Identify which cell holds the provided text, then report its (x, y) central coordinate. 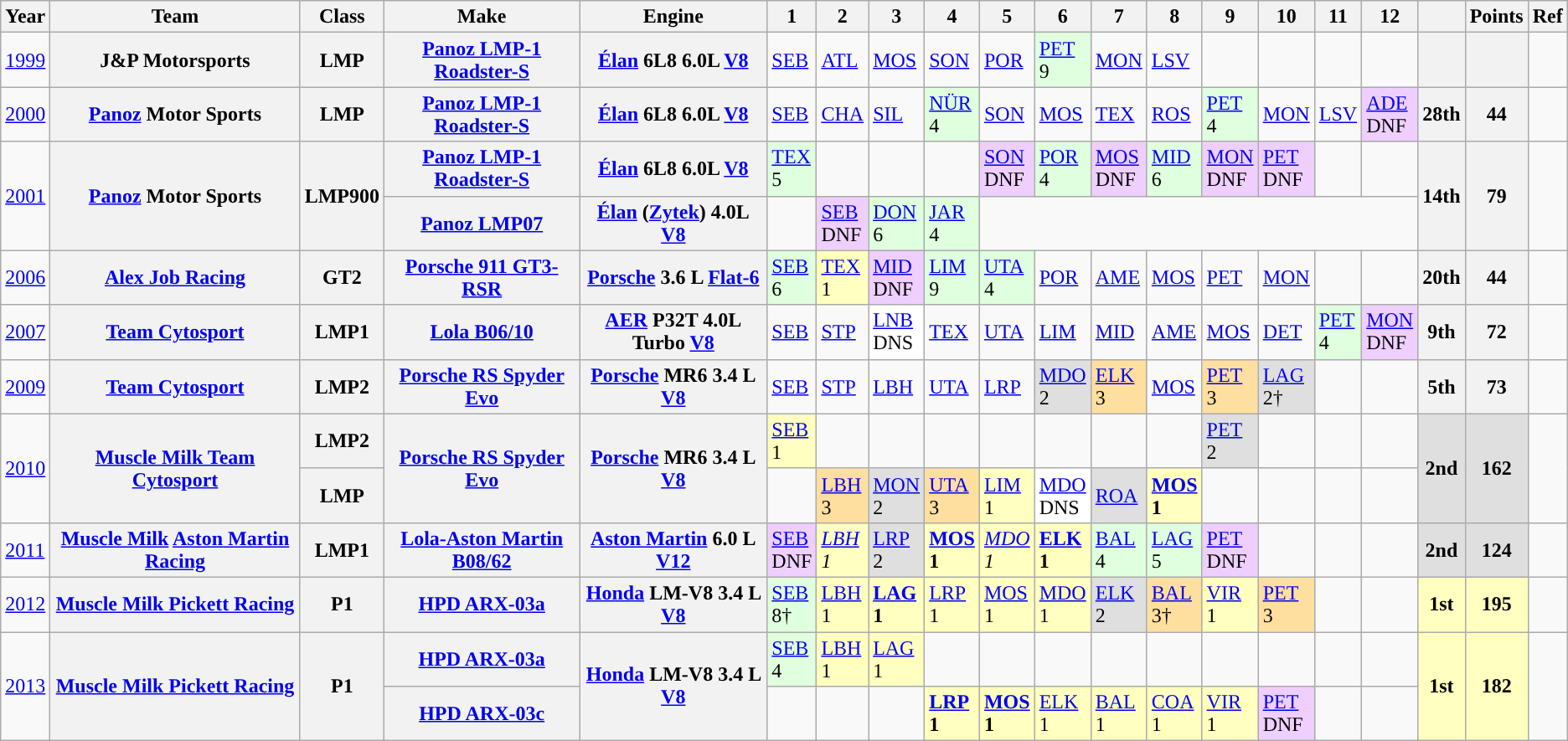
MIDDNF (896, 278)
Élan (Zytek) 4.0L V8 (673, 223)
DET (1287, 332)
2 (843, 17)
COA1 (1174, 713)
Lola B06/10 (482, 332)
Year (25, 17)
Muscle Milk Aston Martin Racing (175, 549)
PET (1230, 278)
NÜR4 (952, 114)
SEB4 (792, 658)
2009 (25, 387)
Team (175, 17)
79 (1496, 196)
4 (952, 17)
JAR4 (952, 223)
LRP2 (896, 549)
BAL4 (1119, 549)
MDODNS (1062, 496)
6 (1062, 17)
ELK2 (1119, 605)
LMP900 (342, 196)
UTA3 (952, 496)
124 (1496, 549)
CHA (843, 114)
12 (1390, 17)
72 (1496, 332)
Class (342, 17)
Porsche 911 GT3-RSR (482, 278)
7 (1119, 17)
Make (482, 17)
Points (1496, 17)
2012 (25, 605)
BAL1 (1119, 713)
SONDNF (1007, 169)
PET2 (1230, 440)
MOSDNF (1119, 169)
5th (1442, 387)
14th (1442, 196)
SIL (896, 114)
ROS (1174, 114)
LAG2† (1287, 387)
LAG5 (1174, 549)
10 (1287, 17)
LIM9 (952, 278)
SEB6 (792, 278)
ROA (1119, 496)
TEX5 (792, 169)
Muscle Milk Team Cytosport (175, 468)
11 (1338, 17)
9 (1230, 17)
LIM (1062, 332)
1999 (25, 60)
BAL3† (1174, 605)
DON6 (896, 223)
POR4 (1062, 169)
182 (1496, 686)
SEB8† (792, 605)
20th (1442, 278)
J&P Motorsports (175, 60)
UTA4 (1007, 278)
ELK3 (1119, 387)
HPD ARX-03c (482, 713)
195 (1496, 605)
SEB1 (792, 440)
TEX1 (843, 278)
LBH3 (843, 496)
2010 (25, 468)
LNBDNS (896, 332)
Porsche 3.6 L Flat-6 (673, 278)
2006 (25, 278)
2001 (25, 196)
Engine (673, 17)
3 (896, 17)
GT2 (342, 278)
2007 (25, 332)
8 (1174, 17)
9th (1442, 332)
LIM1 (1007, 496)
LRP (1007, 387)
5 (1007, 17)
28th (1442, 114)
73 (1496, 387)
MID6 (1174, 169)
Alex Job Racing (175, 278)
1 (792, 17)
MDO2 (1062, 387)
Aston Martin 6.0 L V12 (673, 549)
Panoz LMP07 (482, 223)
2013 (25, 686)
Lola-Aston Martin B08/62 (482, 549)
162 (1496, 468)
ATL (843, 60)
MON2 (896, 496)
PET9 (1062, 60)
AER P32T 4.0L Turbo V8 (673, 332)
2011 (25, 549)
Ref (1548, 17)
LBH (896, 387)
MID (1119, 332)
2000 (25, 114)
ADEDNF (1390, 114)
